Detect which cell encompasses the target text, then output its (X, Y) center coordinate. 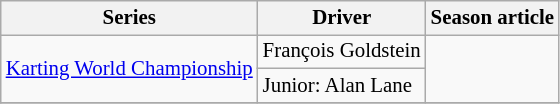
Series (130, 18)
Karting World Championship (130, 68)
Driver (342, 18)
Junior: Alan Lane (342, 85)
Season article (492, 18)
François Goldstein (342, 51)
